Capture the cell that displays the provided text and extract its (x, y) central coordinate. 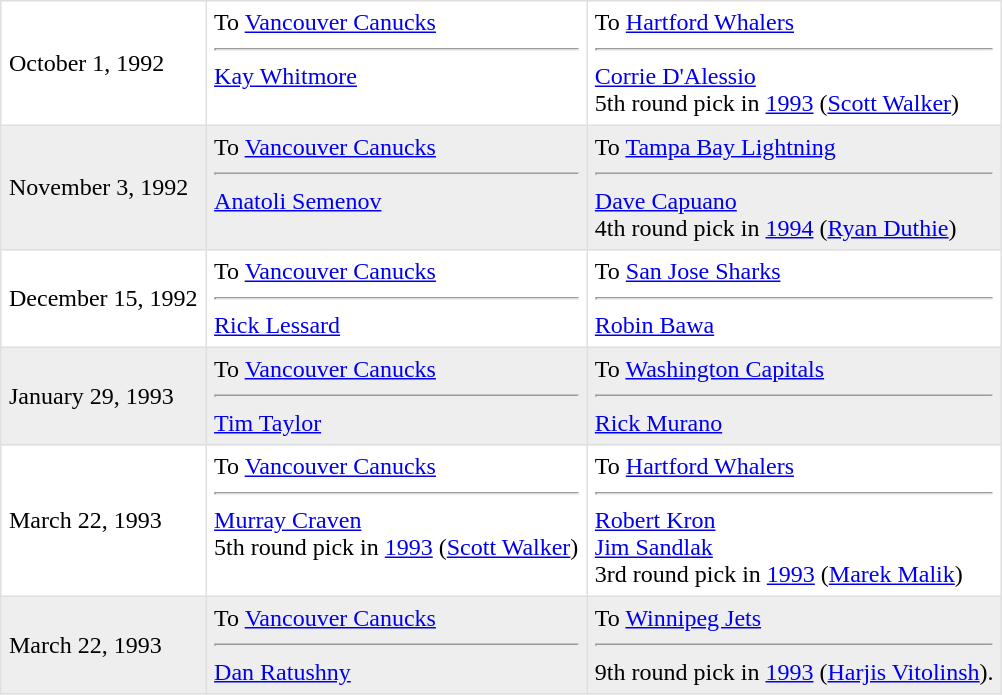
October 1, 1992 (104, 63)
To Vancouver Canucks Murray Craven 5th round pick in 1993 (Scott Walker) (396, 521)
To Tampa Bay Lightning Dave Capuano 4th round pick in 1994 (Ryan Duthie) (794, 187)
November 3, 1992 (104, 187)
December 15, 1992 (104, 299)
To Hartford Whalers Corrie D'Alessio 5th round pick in 1993 (Scott Walker) (794, 63)
To Washington Capitals Rick Murano (794, 396)
To Vancouver Canucks Kay Whitmore (396, 63)
To San Jose Sharks Robin Bawa (794, 299)
To Winnipeg Jets 9th round pick in 1993 (Harjis Vitolinsh). (794, 645)
To Vancouver Canucks Tim Taylor (396, 396)
To Hartford Whalers Robert Kron Jim Sandlak 3rd round pick in 1993 (Marek Malik) (794, 521)
To Vancouver Canucks Anatoli Semenov (396, 187)
To Vancouver Canucks Rick Lessard (396, 299)
To Vancouver Canucks Dan Ratushny (396, 645)
January 29, 1993 (104, 396)
